Capture the cell that displays the provided text and extract its (x, y) central coordinate. 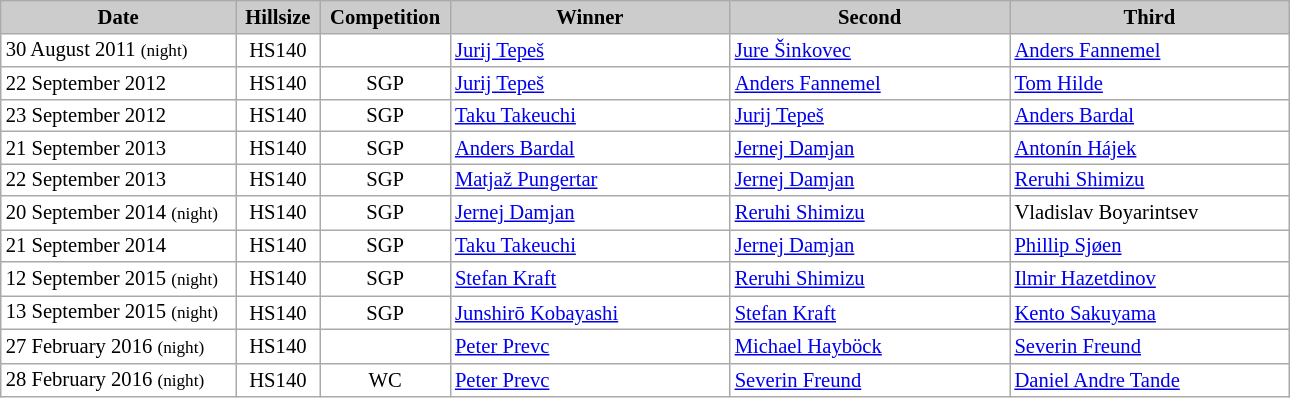
22 September 2012 (118, 82)
12 September 2015 (night) (118, 279)
Hillsize (278, 16)
22 September 2013 (118, 179)
Date (118, 16)
21 September 2013 (118, 147)
Kento Sakuyama (1150, 312)
28 February 2016 (night) (118, 380)
WC (385, 380)
Michael Hayböck (870, 346)
Daniel Andre Tande (1150, 380)
Junshirō Kobayashi (590, 312)
Matjaž Pungertar (590, 179)
21 September 2014 (118, 245)
23 September 2012 (118, 115)
20 September 2014 (night) (118, 213)
Ilmir Hazetdinov (1150, 279)
Third (1150, 16)
Vladislav Boyarintsev (1150, 213)
Phillip Sjøen (1150, 245)
Winner (590, 16)
30 August 2011 (night) (118, 50)
Jure Šinkovec (870, 50)
Competition (385, 16)
13 September 2015 (night) (118, 312)
Second (870, 16)
Antonín Hájek (1150, 147)
27 February 2016 (night) (118, 346)
Tom Hilde (1150, 82)
